Provide the [X, Y] coordinate of the cell's center where the given text is located.  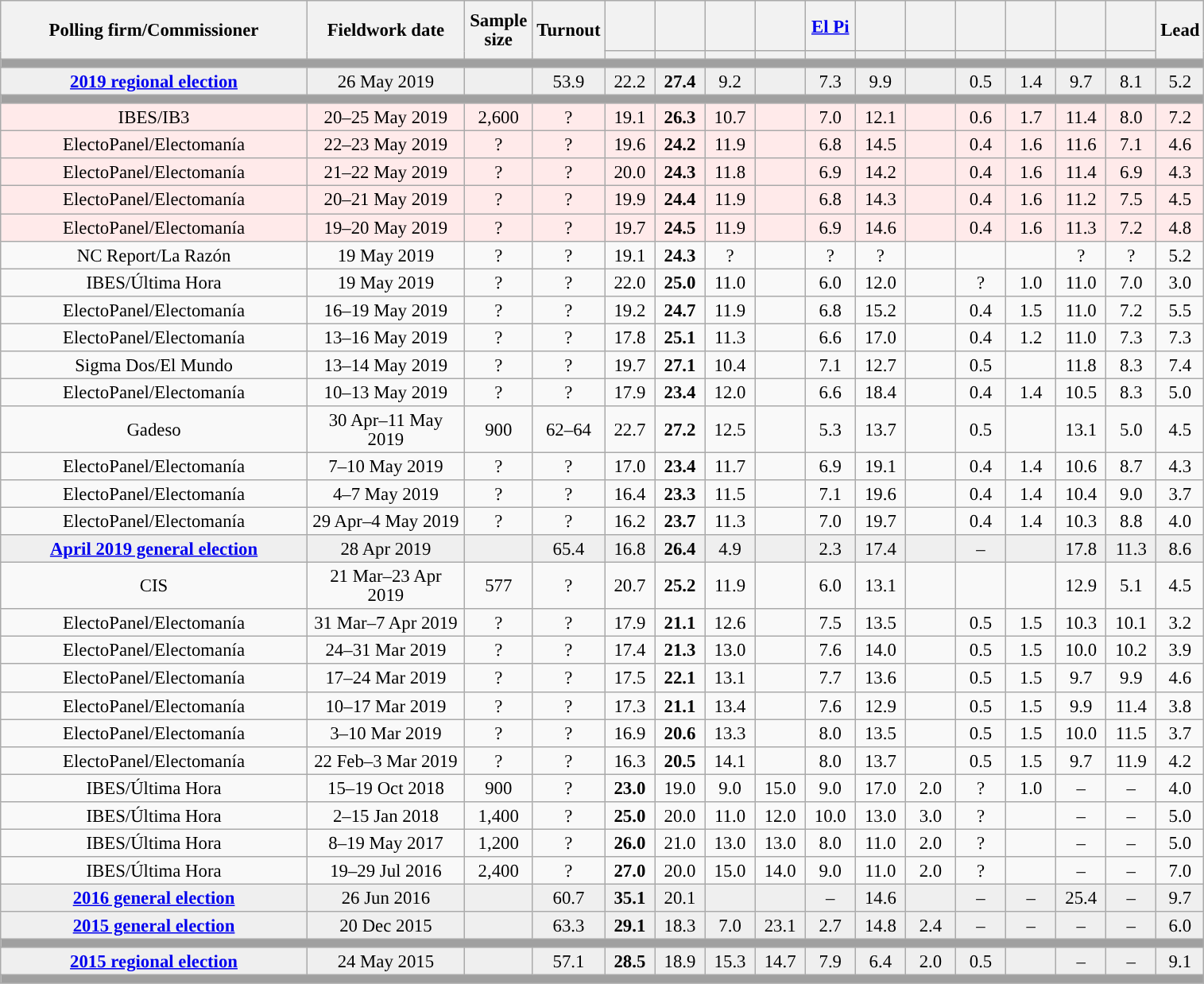
26.0 [629, 843]
20 Dec 2015 [385, 925]
22.0 [629, 283]
24.5 [680, 227]
2015 general election [154, 925]
25.2 [680, 587]
24.4 [680, 200]
9.2 [730, 81]
2–15 Jan 2018 [385, 815]
10–13 May 2019 [385, 393]
3.8 [1180, 706]
16.2 [629, 521]
11.7 [730, 466]
14.8 [881, 925]
3.9 [1180, 650]
10.5 [1081, 393]
Turnout [569, 30]
10.2 [1132, 650]
11.2 [1081, 200]
5.3 [830, 429]
4.8 [1180, 227]
12.6 [730, 623]
62–64 [569, 429]
18.4 [881, 393]
65.4 [569, 548]
8.8 [1132, 521]
20.5 [680, 760]
16–19 May 2019 [385, 310]
16.4 [629, 494]
2019 regional election [154, 81]
1.7 [1032, 118]
18.9 [680, 962]
21.0 [680, 843]
26.3 [680, 118]
23.3 [680, 494]
2,600 [498, 118]
19–20 May 2019 [385, 227]
2.7 [830, 925]
23.7 [680, 521]
15–19 Oct 2018 [385, 788]
2016 general election [154, 898]
22.7 [629, 429]
5.5 [1180, 310]
16.8 [629, 548]
30 Apr–11 May 2019 [385, 429]
23.1 [780, 925]
10.6 [1081, 466]
2.4 [930, 925]
27.2 [680, 429]
18.3 [680, 925]
10.7 [730, 118]
1,200 [498, 843]
13–16 May 2019 [385, 337]
28.5 [629, 962]
23.0 [629, 788]
577 [498, 587]
26 May 2019 [385, 81]
8.1 [1132, 81]
63.3 [569, 925]
2015 regional election [154, 962]
15.3 [730, 962]
1.2 [1032, 337]
2.3 [830, 548]
6.4 [881, 962]
Polling firm/Commissioner [154, 30]
17–24 Mar 2019 [385, 679]
13.3 [730, 733]
16.3 [629, 760]
26.4 [680, 548]
24.2 [680, 145]
IBES/IB3 [154, 118]
14.7 [780, 962]
27.0 [629, 871]
20–25 May 2019 [385, 118]
14.2 [881, 173]
22–23 May 2019 [385, 145]
60.7 [569, 898]
29 Apr–4 May 2019 [385, 521]
17.5 [629, 679]
El Pi [830, 25]
19–29 Jul 2016 [385, 871]
12.5 [730, 429]
7.4 [1180, 366]
0.6 [981, 118]
CIS [154, 587]
7–10 May 2019 [385, 466]
April 2019 general election [154, 548]
3.2 [1180, 623]
21 Mar–23 Apr 2019 [385, 587]
57.1 [569, 962]
29.1 [629, 925]
Sigma Dos/El Mundo [154, 366]
22.1 [680, 679]
21.3 [680, 650]
4–7 May 2019 [385, 494]
21–22 May 2019 [385, 173]
24–31 Mar 2019 [385, 650]
53.9 [569, 81]
25.4 [1081, 898]
14.1 [730, 760]
22.2 [629, 81]
10.1 [1132, 623]
1,400 [498, 815]
17.3 [629, 706]
26 Jun 2016 [385, 898]
25.1 [680, 337]
4.2 [1180, 760]
7.9 [830, 962]
8–19 May 2017 [385, 843]
13–14 May 2019 [385, 366]
19.2 [629, 310]
19.0 [680, 788]
27.4 [680, 81]
Lead [1180, 30]
13.6 [881, 679]
11.6 [1081, 145]
9.1 [1180, 962]
16.9 [629, 733]
24.7 [680, 310]
28 Apr 2019 [385, 548]
7.7 [830, 679]
14.5 [881, 145]
4.9 [730, 548]
12.1 [881, 118]
20.1 [680, 898]
10–17 Mar 2019 [385, 706]
8.6 [1180, 548]
3–10 Mar 2019 [385, 733]
20.7 [629, 587]
Fieldwork date [385, 30]
2,400 [498, 871]
19.9 [629, 200]
27.1 [680, 366]
22 Feb–3 Mar 2019 [385, 760]
NC Report/La Razón [154, 254]
Sample size [498, 30]
24 May 2015 [385, 962]
8.7 [1132, 466]
14.3 [881, 200]
13.4 [730, 706]
5.1 [1132, 587]
35.1 [629, 898]
20–21 May 2019 [385, 200]
12.7 [881, 366]
31 Mar–7 Apr 2019 [385, 623]
Gadeso [154, 429]
20.6 [680, 733]
15.2 [881, 310]
